From the cell containing the given text, extract its center point as (x, y) coordinate. 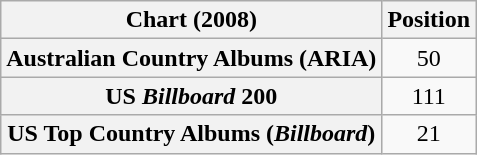
Position (429, 20)
111 (429, 96)
21 (429, 134)
Chart (2008) (192, 20)
US Billboard 200 (192, 96)
Australian Country Albums (ARIA) (192, 58)
50 (429, 58)
US Top Country Albums (Billboard) (192, 134)
